Find where the given text appears and provide that cell's center as (x, y) coordinate. 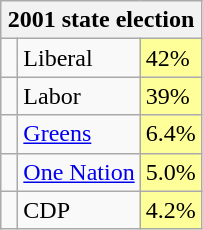
Greens (79, 134)
42% (170, 58)
6.4% (170, 134)
Liberal (79, 58)
Labor (79, 96)
One Nation (79, 172)
2001 state election (101, 20)
CDP (79, 210)
39% (170, 96)
4.2% (170, 210)
5.0% (170, 172)
